Determine the (x, y) coordinate at the center of the cell enclosing the given text.  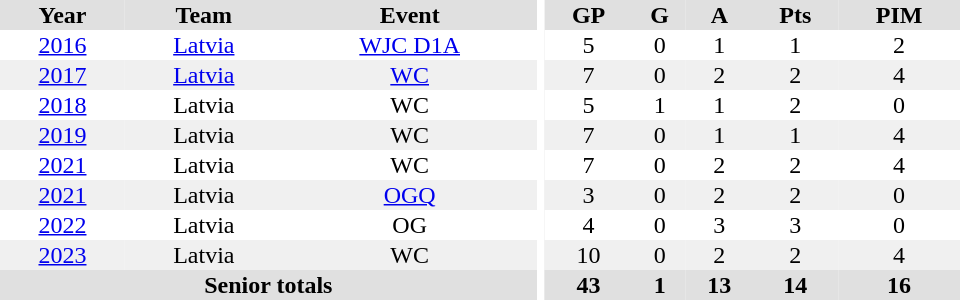
WJC D1A (410, 45)
16 (899, 285)
43 (588, 285)
Senior totals (268, 285)
10 (588, 255)
Event (410, 15)
GP (588, 15)
OG (410, 225)
A (719, 15)
2017 (62, 75)
2018 (62, 105)
2016 (62, 45)
2022 (62, 225)
PIM (899, 15)
G (660, 15)
2023 (62, 255)
Team (204, 15)
Year (62, 15)
14 (795, 285)
13 (719, 285)
OGQ (410, 195)
Pts (795, 15)
2019 (62, 135)
